Find where the given text appears and provide that cell's center as [x, y] coordinate. 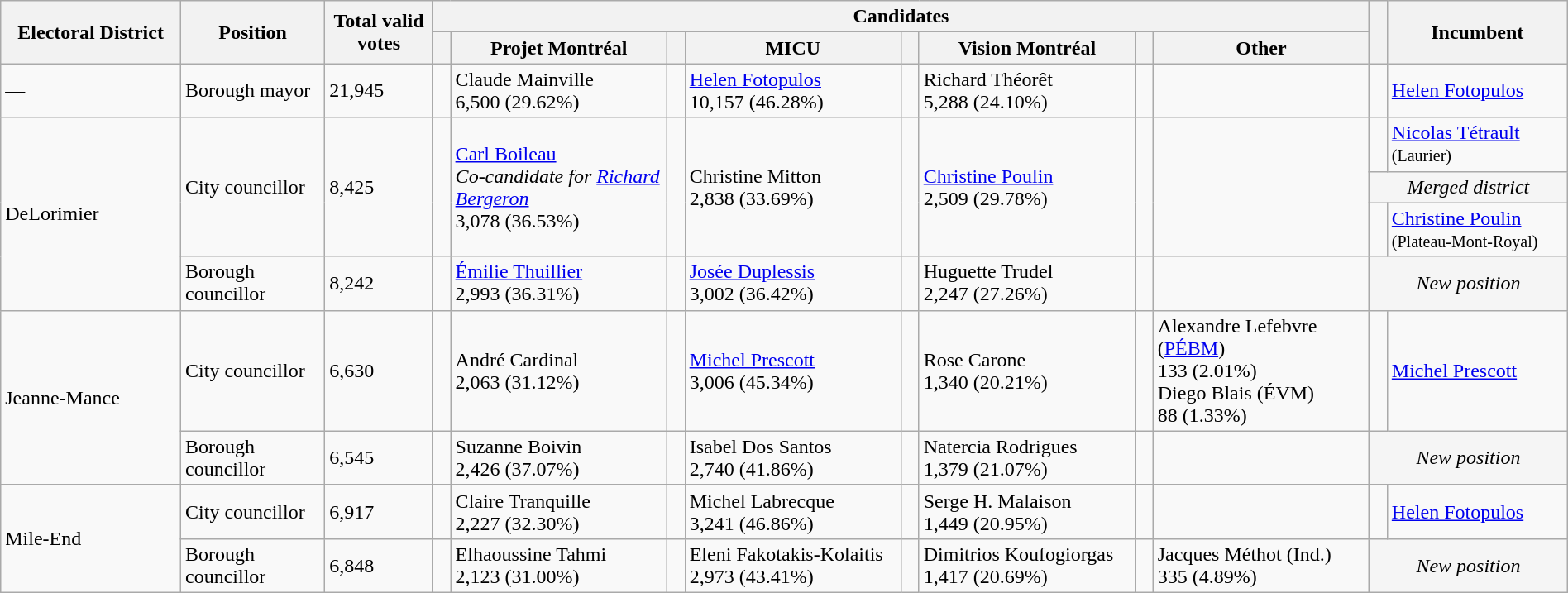
6,545 [379, 458]
Serge H. Malaison1,449 (20.95%) [1027, 511]
Michel Prescott3,006 (45.34%) [792, 371]
— [91, 91]
MICU [792, 48]
Mile-End [91, 538]
Elhaoussine Tahmi2,123 (31.00%) [559, 566]
Candidates [901, 17]
Other [1260, 48]
Huguette Trudel2,247 (27.26%) [1027, 283]
Vision Montréal [1027, 48]
Isabel Dos Santos2,740 (41.86%) [792, 458]
Rose Carone1,340 (20.21%) [1027, 371]
8,425 [379, 187]
Suzanne Boivin2,426 (37.07%) [559, 458]
Christine Poulin2,509 (29.78%) [1027, 187]
Natercia Rodrigues1,379 (21.07%) [1027, 458]
8,242 [379, 283]
Helen Fotopulos10,157 (46.28%) [792, 91]
Claude Mainville6,500 (29.62%) [559, 91]
DeLorimier [91, 213]
Josée Duplessis3,002 (36.42%) [792, 283]
Christine Mitton2,838 (33.69%) [792, 187]
Projet Montréal [559, 48]
Borough mayor [253, 91]
André Cardinal2,063 (31.12%) [559, 371]
Michel Prescott [1477, 371]
6,917 [379, 511]
Eleni Fakotakis-Kolaitis2,973 (43.41%) [792, 566]
Jeanne-Mance [91, 397]
Electoral District [91, 32]
Jacques Méthot (Ind.)335 (4.89%) [1260, 566]
Dimitrios Koufogiorgas1,417 (20.69%) [1027, 566]
Position [253, 32]
Total valid votes [379, 32]
Michel Labrecque3,241 (46.86%) [792, 511]
Christine Poulin(Plateau-Mont-Royal) [1477, 230]
Richard Théorêt 5,288 (24.10%) [1027, 91]
21,945 [379, 91]
6,848 [379, 566]
Claire Tranquille2,227 (32.30%) [559, 511]
Merged district [1469, 187]
6,630 [379, 371]
Nicolas Tétrault(Laurier) [1477, 144]
Alexandre Lefebvre (PÉBM)133 (2.01%)Diego Blais (ÉVM)88 (1.33%) [1260, 371]
Émilie Thuillier2,993 (36.31%) [559, 283]
Incumbent [1477, 32]
Carl BoileauCo-candidate for Richard Bergeron3,078 (36.53%) [559, 187]
